Determine the (x, y) coordinate at the center of the cell enclosing the given text.  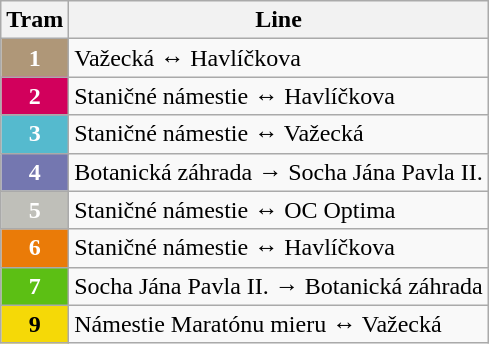
Socha Jána Pavla II. → Botanická záhrada (279, 286)
3 (35, 134)
Staničné námestie ↔ OC Optima (279, 210)
5 (35, 210)
Námestie Maratónu mieru ↔ Važecká (279, 324)
Botanická záhrada → Socha Jána Pavla II. (279, 172)
Staničné námestie ↔ Važecká (279, 134)
2 (35, 96)
6 (35, 248)
7 (35, 286)
9 (35, 324)
4 (35, 172)
Važecká ↔ Havlíčkova (279, 58)
Tram (35, 20)
Line (279, 20)
1 (35, 58)
